Scan for the cell matching the given text and deliver its (X, Y) coordinate at center. 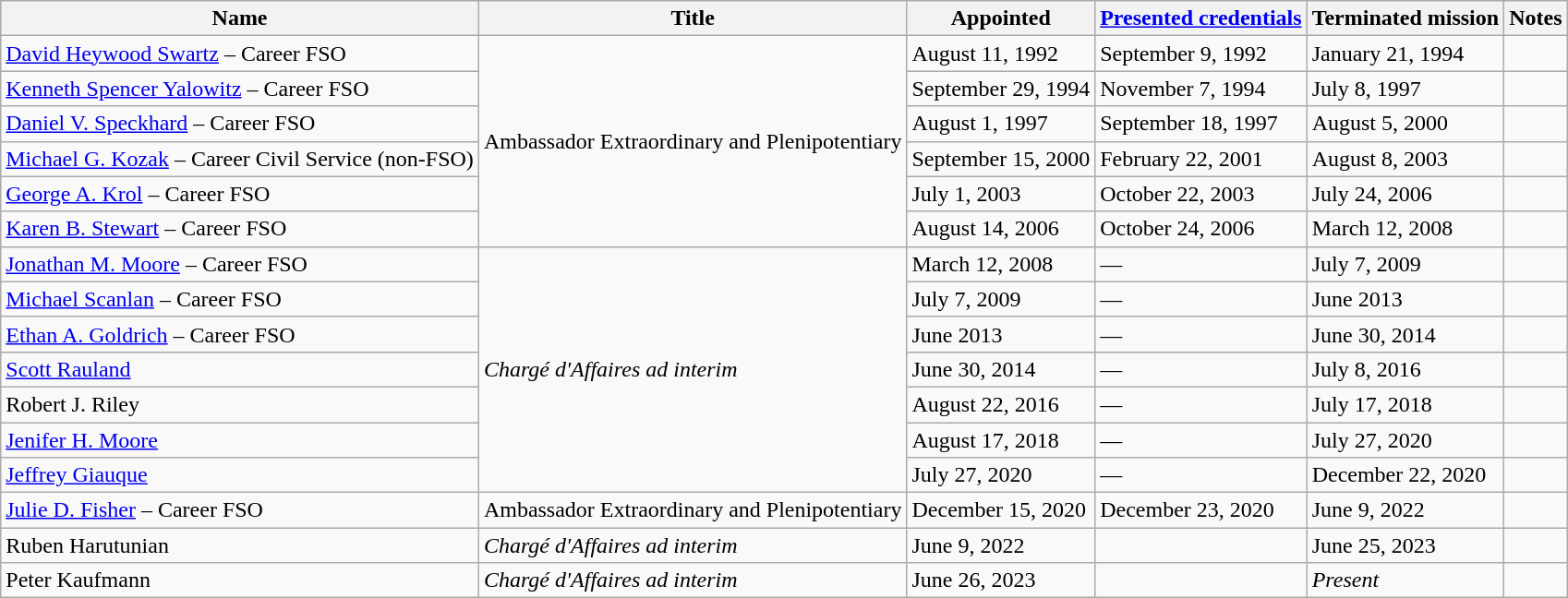
December 22, 2020 (1405, 475)
Appointed (1001, 18)
Karen B. Stewart – Career FSO (240, 229)
August 5, 2000 (1405, 124)
July 8, 1997 (1405, 89)
Daniel V. Speckhard – Career FSO (240, 124)
George A. Krol – Career FSO (240, 194)
July 24, 2006 (1405, 194)
February 22, 2001 (1200, 159)
June 25, 2023 (1405, 545)
November 7, 1994 (1200, 89)
September 18, 1997 (1200, 124)
January 21, 1994 (1405, 54)
Robert J. Riley (240, 404)
Ruben Harutunian (240, 545)
October 24, 2006 (1200, 229)
July 1, 2003 (1001, 194)
July 8, 2016 (1405, 369)
Jeffrey Giauque (240, 475)
June 26, 2023 (1001, 580)
Title (693, 18)
August 22, 2016 (1001, 404)
December 15, 2020 (1001, 510)
August 14, 2006 (1001, 229)
Scott Rauland (240, 369)
Michael G. Kozak – Career Civil Service (non-FSO) (240, 159)
Name (240, 18)
Present (1405, 580)
Julie D. Fisher – Career FSO (240, 510)
Peter Kaufmann (240, 580)
Michael Scanlan – Career FSO (240, 299)
December 23, 2020 (1200, 510)
September 29, 1994 (1001, 89)
Ethan A. Goldrich – Career FSO (240, 334)
August 17, 2018 (1001, 440)
August 1, 1997 (1001, 124)
David Heywood Swartz – Career FSO (240, 54)
September 15, 2000 (1001, 159)
July 17, 2018 (1405, 404)
Notes (1536, 18)
October 22, 2003 (1200, 194)
August 11, 1992 (1001, 54)
August 8, 2003 (1405, 159)
September 9, 1992 (1200, 54)
Terminated mission (1405, 18)
Kenneth Spencer Yalowitz – Career FSO (240, 89)
Presented credentials (1200, 18)
Jonathan M. Moore – Career FSO (240, 264)
Jenifer H. Moore (240, 440)
